Pinpoint the cell where the given text exists, returning its [x, y] midpoint coordinate. 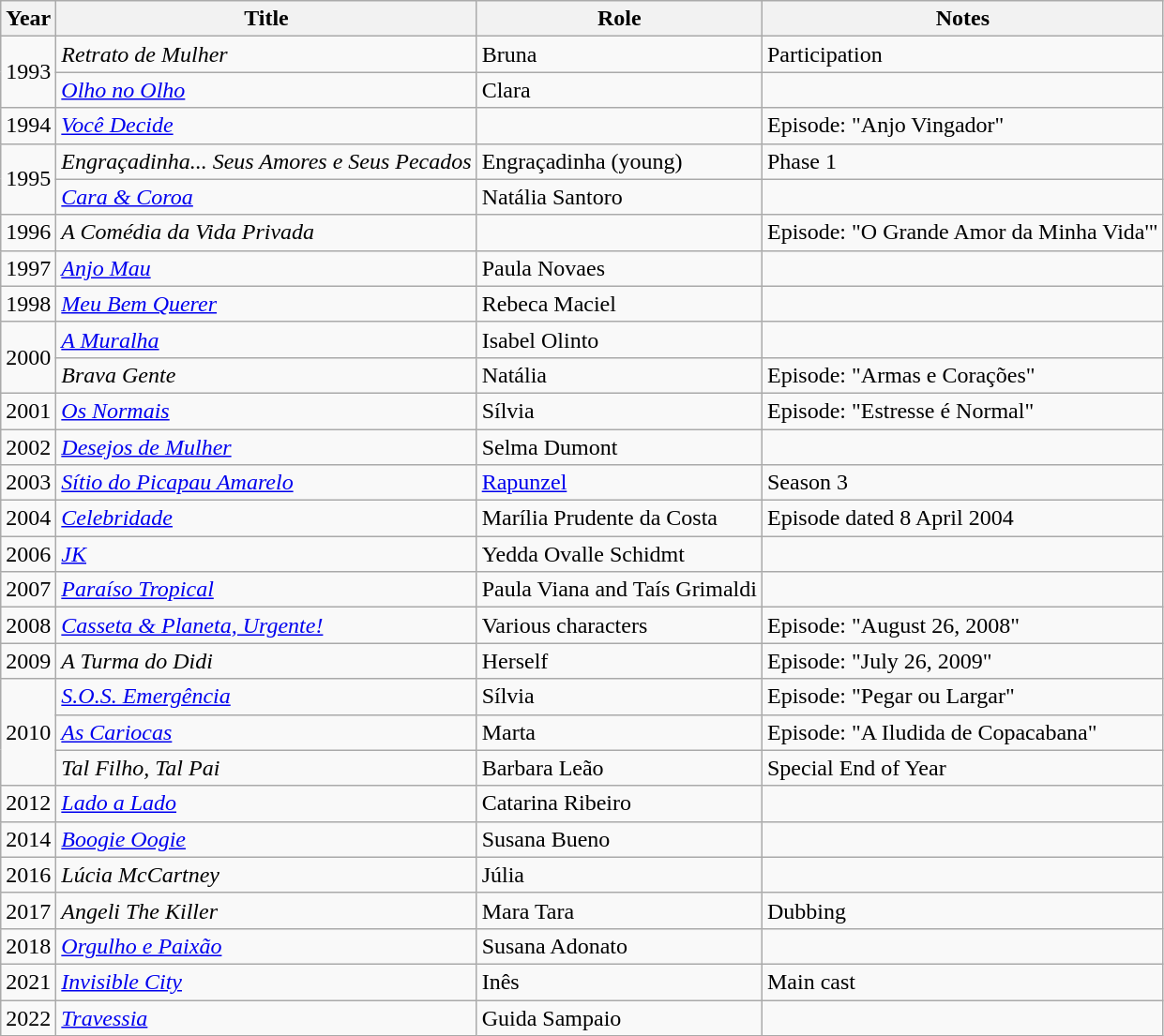
Episode: "Estresse é Normal" [962, 411]
Meu Bem Querer [266, 304]
Rebeca Maciel [619, 304]
Mara Tara [619, 910]
Inês [619, 982]
1997 [28, 268]
Bruna [619, 54]
2008 [28, 625]
Júlia [619, 875]
1996 [28, 233]
Natália [619, 375]
Episode dated 8 April 2004 [962, 518]
Anjo Mau [266, 268]
Travessia [266, 1017]
Olho no Olho [266, 90]
Phase 1 [962, 161]
2003 [28, 483]
Title [266, 19]
A Comédia da Vida Privada [266, 233]
Notes [962, 19]
Episode: "July 26, 2009" [962, 661]
Você Decide [266, 126]
2014 [28, 839]
2018 [28, 946]
2017 [28, 910]
2021 [28, 982]
Episode: "O Grande Amor da Minha Vida'" [962, 233]
Marília Prudente da Costa [619, 518]
Episode: "A Iludida de Copacabana" [962, 732]
2022 [28, 1017]
Role [619, 19]
Susana Adonato [619, 946]
Natália Santoro [619, 197]
2004 [28, 518]
2016 [28, 875]
Paula Viana and Taís Grimaldi [619, 590]
Retrato de Mulher [266, 54]
Special End of Year [962, 768]
Cara & Coroa [266, 197]
Casseta & Planeta, Urgente! [266, 625]
Engraçadinha (young) [619, 161]
Engraçadinha... Seus Amores e Seus Pecados [266, 161]
Lúcia McCartney [266, 875]
Invisible City [266, 982]
2012 [28, 803]
2007 [28, 590]
Os Normais [266, 411]
1995 [28, 179]
Susana Bueno [619, 839]
2010 [28, 732]
A Muralha [266, 339]
1993 [28, 72]
As Cariocas [266, 732]
2002 [28, 447]
A Turma do Didi [266, 661]
2001 [28, 411]
Year [28, 19]
Orgulho e Paixão [266, 946]
Catarina Ribeiro [619, 803]
Paraíso Tropical [266, 590]
Clara [619, 90]
Rapunzel [619, 483]
Episode: "Pegar ou Largar" [962, 697]
Season 3 [962, 483]
S.O.S. Emergência [266, 697]
Desejos de Mulher [266, 447]
Yedda Ovalle Schidmt [619, 554]
Angeli The Killer [266, 910]
Isabel Olinto [619, 339]
2000 [28, 357]
1994 [28, 126]
1998 [28, 304]
Marta [619, 732]
Boogie Oogie [266, 839]
2009 [28, 661]
2006 [28, 554]
Main cast [962, 982]
Episode: "Armas e Corações" [962, 375]
Paula Novaes [619, 268]
Herself [619, 661]
Episode: "August 26, 2008" [962, 625]
Guida Sampaio [619, 1017]
Barbara Leão [619, 768]
Sítio do Picapau Amarelo [266, 483]
Selma Dumont [619, 447]
Various characters [619, 625]
Dubbing [962, 910]
Participation [962, 54]
JK [266, 554]
Brava Gente [266, 375]
Tal Filho, Tal Pai [266, 768]
Celebridade [266, 518]
Episode: "Anjo Vingador" [962, 126]
Lado a Lado [266, 803]
